Provide the (X, Y) coordinate of the cell's center where the given text is located.  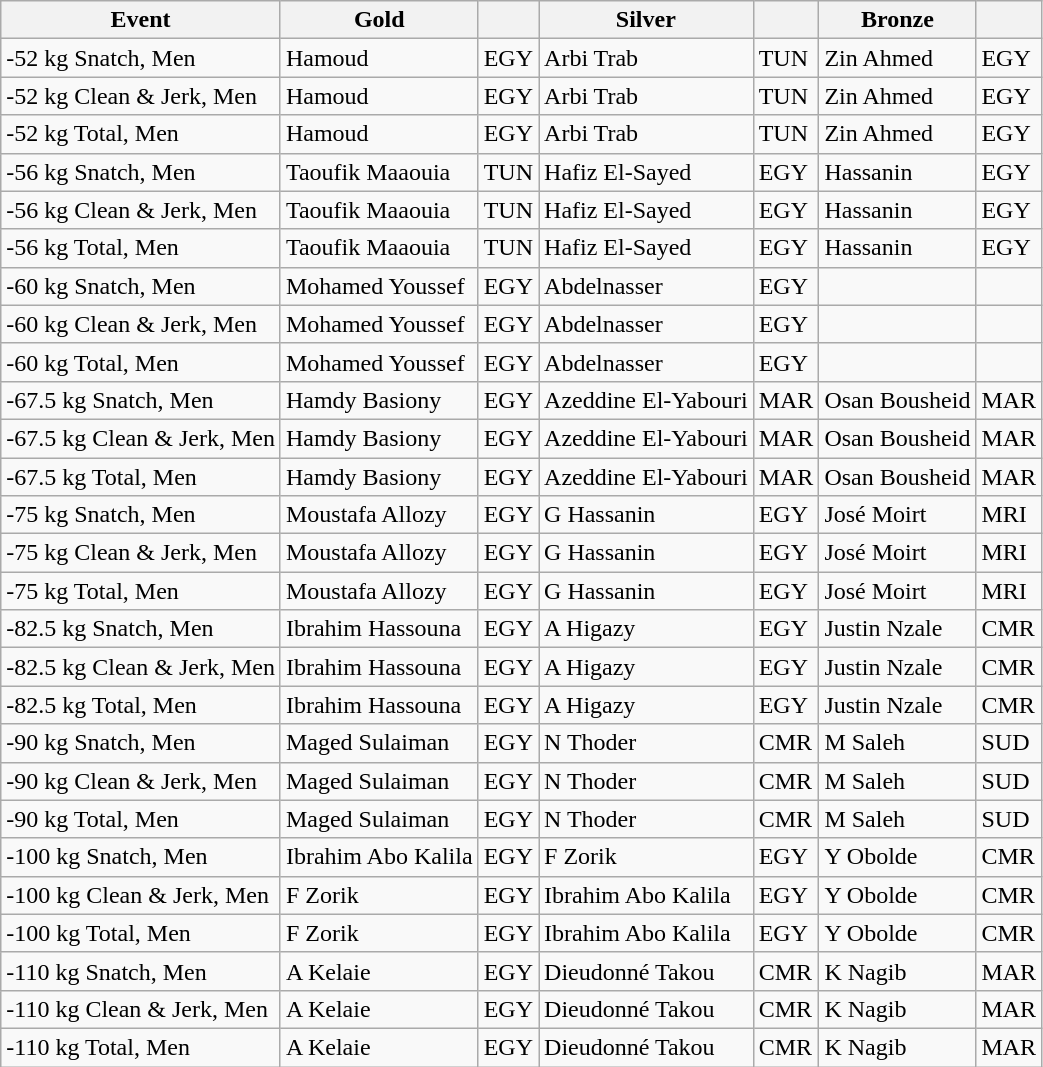
-82.5 kg Snatch, Men (141, 629)
-110 kg Total, Men (141, 1047)
-56 kg Clean & Jerk, Men (141, 210)
-100 kg Snatch, Men (141, 857)
-56 kg Snatch, Men (141, 172)
-75 kg Total, Men (141, 591)
-100 kg Total, Men (141, 933)
Event (141, 20)
Silver (646, 20)
-75 kg Snatch, Men (141, 515)
-90 kg Snatch, Men (141, 743)
Gold (379, 20)
-75 kg Clean & Jerk, Men (141, 553)
-67.5 kg Total, Men (141, 477)
-56 kg Total, Men (141, 248)
-67.5 kg Snatch, Men (141, 400)
-60 kg Snatch, Men (141, 286)
-52 kg Snatch, Men (141, 58)
-110 kg Snatch, Men (141, 971)
-82.5 kg Clean & Jerk, Men (141, 667)
-67.5 kg Clean & Jerk, Men (141, 438)
-100 kg Clean & Jerk, Men (141, 895)
-60 kg Clean & Jerk, Men (141, 324)
-52 kg Total, Men (141, 134)
-82.5 kg Total, Men (141, 705)
-90 kg Total, Men (141, 819)
-52 kg Clean & Jerk, Men (141, 96)
-110 kg Clean & Jerk, Men (141, 1009)
-90 kg Clean & Jerk, Men (141, 781)
-60 kg Total, Men (141, 362)
Bronze (898, 20)
